Scan for the cell matching the given text and deliver its [X, Y] coordinate at center. 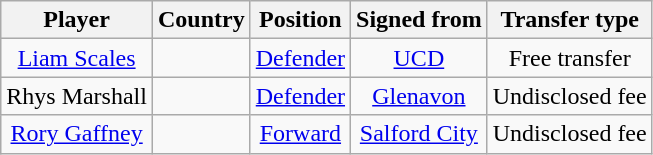
Rory Gaffney [77, 134]
Transfer type [570, 20]
Liam Scales [77, 58]
Position [300, 20]
Salford City [420, 134]
Rhys Marshall [77, 96]
Forward [300, 134]
Glenavon [420, 96]
Free transfer [570, 58]
UCD [420, 58]
Country [201, 20]
Player [77, 20]
Signed from [420, 20]
